Extract the [X, Y] coordinate from the center of the cell holding the provided text.  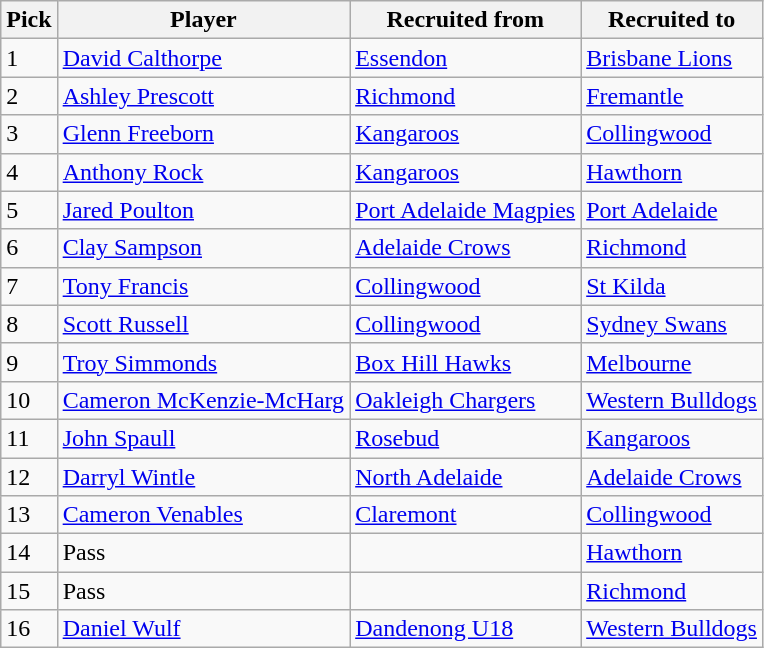
10 [29, 400]
Essendon [466, 58]
Recruited from [466, 20]
Anthony Rock [204, 172]
13 [29, 515]
Oakleigh Chargers [466, 400]
Daniel Wulf [204, 629]
Darryl Wintle [204, 477]
Cameron Venables [204, 515]
Brisbane Lions [672, 58]
3 [29, 134]
St Kilda [672, 286]
Glenn Freeborn [204, 134]
Melbourne [672, 362]
1 [29, 58]
Tony Francis [204, 286]
14 [29, 553]
12 [29, 477]
Cameron McKenzie-McHarg [204, 400]
16 [29, 629]
2 [29, 96]
15 [29, 591]
5 [29, 210]
Port Adelaide Magpies [466, 210]
4 [29, 172]
Box Hill Hawks [466, 362]
Scott Russell [204, 324]
John Spaull [204, 438]
Troy Simmonds [204, 362]
6 [29, 248]
Ashley Prescott [204, 96]
7 [29, 286]
North Adelaide [466, 477]
Claremont [466, 515]
Recruited to [672, 20]
Pick [29, 20]
Jared Poulton [204, 210]
Player [204, 20]
9 [29, 362]
David Calthorpe [204, 58]
11 [29, 438]
Dandenong U18 [466, 629]
Fremantle [672, 96]
Clay Sampson [204, 248]
Port Adelaide [672, 210]
8 [29, 324]
Sydney Swans [672, 324]
Rosebud [466, 438]
